Pinpoint the cell where the given text exists, returning its (X, Y) midpoint coordinate. 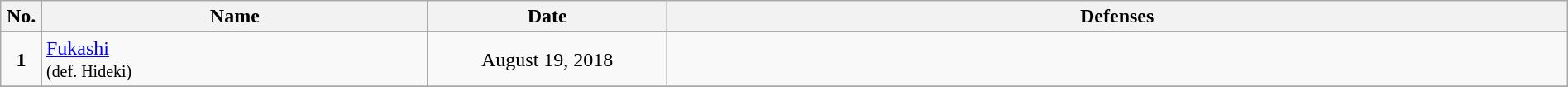
Name (235, 17)
Defenses (1116, 17)
1 (22, 60)
Date (547, 17)
August 19, 2018 (547, 60)
Fukashi (def. Hideki) (235, 60)
No. (22, 17)
